Locate the cell with the specified text and output its (x, y) center coordinate. 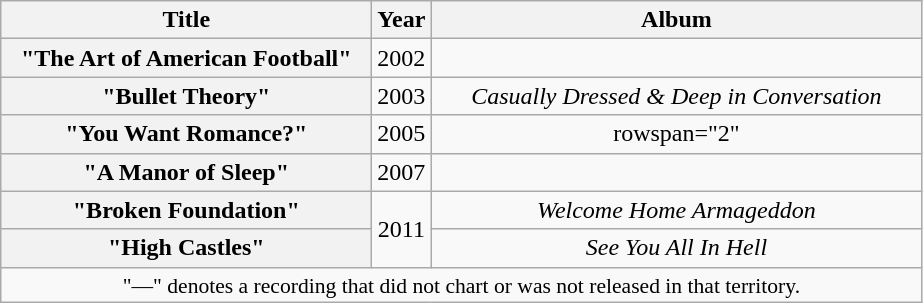
Casually Dressed & Deep in Conversation (676, 96)
rowspan="2" (676, 134)
"Bullet Theory" (186, 96)
2007 (402, 172)
"Broken Foundation" (186, 210)
"A Manor of Sleep" (186, 172)
Year (402, 20)
"High Castles" (186, 248)
2002 (402, 58)
"You Want Romance?" (186, 134)
2003 (402, 96)
Title (186, 20)
"The Art of American Football" (186, 58)
2005 (402, 134)
See You All In Hell (676, 248)
Album (676, 20)
Welcome Home Armageddon (676, 210)
"—" denotes a recording that did not chart or was not released in that territory. (462, 285)
2011 (402, 229)
